Extract the (x, y) coordinate from the center of the cell holding the provided text.  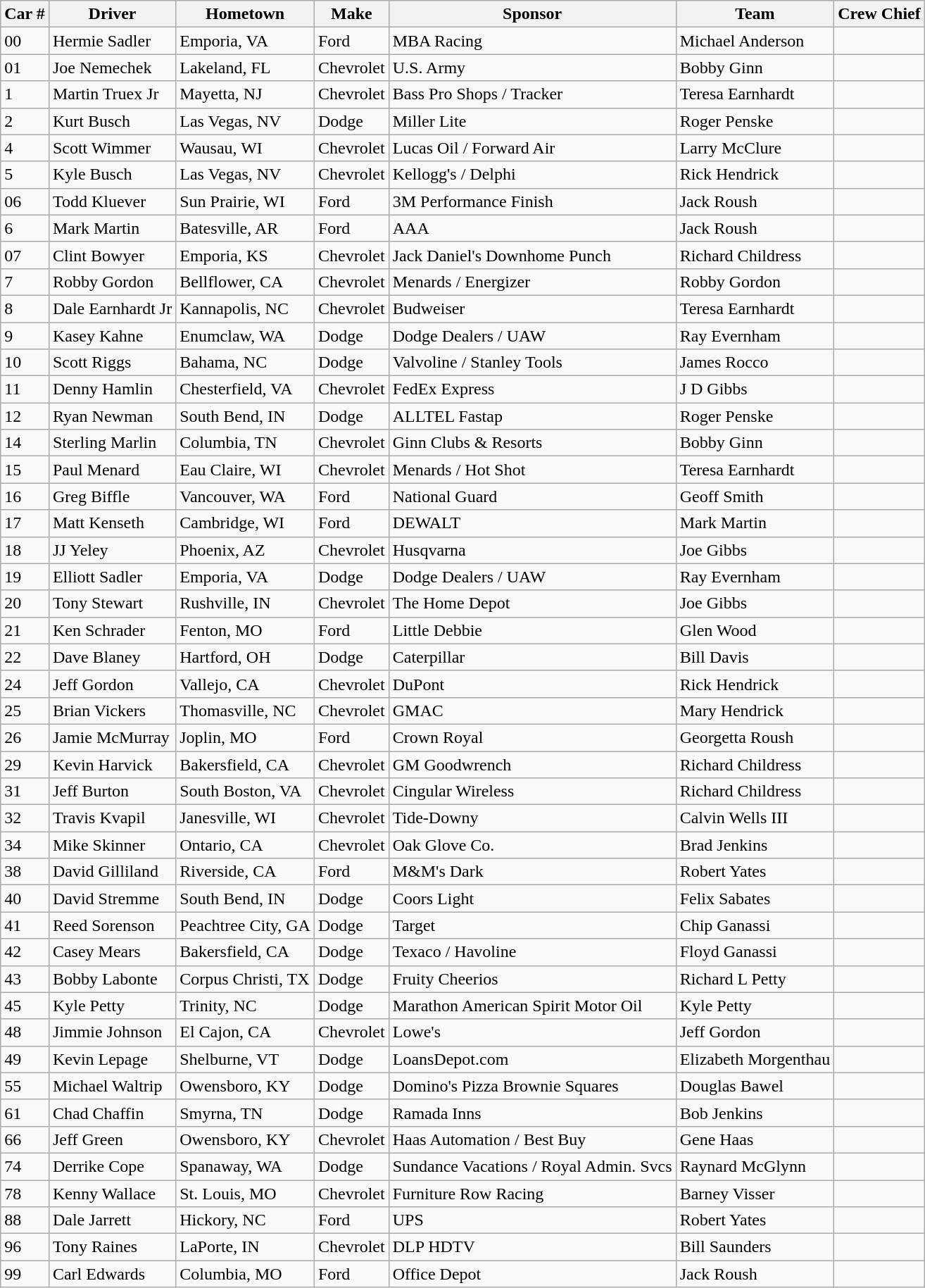
David Stremme (112, 899)
Bill Saunders (755, 1247)
Eau Claire, WI (245, 470)
66 (25, 1139)
James Rocco (755, 363)
Little Debbie (532, 630)
Derrike Cope (112, 1166)
Richard L Petty (755, 979)
South Boston, VA (245, 792)
Dale Jarrett (112, 1220)
Team (755, 14)
48 (25, 1032)
7 (25, 282)
MBA Racing (532, 41)
Crown Royal (532, 737)
3M Performance Finish (532, 201)
31 (25, 792)
Travis Kvapil (112, 818)
Sundance Vacations / Royal Admin. Svcs (532, 1166)
Texaco / Havoline (532, 952)
25 (25, 711)
Floyd Ganassi (755, 952)
Carl Edwards (112, 1274)
Hermie Sadler (112, 41)
ALLTEL Fastap (532, 416)
Scott Riggs (112, 363)
Bob Jenkins (755, 1113)
Batesville, AR (245, 228)
Michael Waltrip (112, 1086)
UPS (532, 1220)
GM Goodwrench (532, 764)
Martin Truex Jr (112, 94)
Kevin Lepage (112, 1059)
DLP HDTV (532, 1247)
12 (25, 416)
61 (25, 1113)
Miller Lite (532, 121)
Tide-Downy (532, 818)
Mayetta, NJ (245, 94)
Jamie McMurray (112, 737)
Denny Hamlin (112, 389)
18 (25, 550)
40 (25, 899)
Dale Earnhardt Jr (112, 308)
Office Depot (532, 1274)
AAA (532, 228)
29 (25, 764)
Lucas Oil / Forward Air (532, 148)
45 (25, 1006)
LaPorte, IN (245, 1247)
Ramada Inns (532, 1113)
Peachtree City, GA (245, 925)
Jeff Green (112, 1139)
Joe Nemechek (112, 68)
55 (25, 1086)
JJ Yeley (112, 550)
Tony Raines (112, 1247)
Emporia, KS (245, 255)
10 (25, 363)
Glen Wood (755, 630)
16 (25, 496)
20 (25, 604)
Thomasville, NC (245, 711)
Budweiser (532, 308)
32 (25, 818)
Vancouver, WA (245, 496)
Target (532, 925)
National Guard (532, 496)
88 (25, 1220)
11 (25, 389)
Brad Jenkins (755, 845)
Reed Sorenson (112, 925)
Menards / Energizer (532, 282)
42 (25, 952)
Kasey Kahne (112, 336)
Dave Blaney (112, 657)
J D Gibbs (755, 389)
Jimmie Johnson (112, 1032)
Elliott Sadler (112, 577)
Trinity, NC (245, 1006)
Ontario, CA (245, 845)
DEWALT (532, 523)
99 (25, 1274)
Gene Haas (755, 1139)
Tony Stewart (112, 604)
Shelburne, VT (245, 1059)
Cambridge, WI (245, 523)
Enumclaw, WA (245, 336)
Ken Schrader (112, 630)
Joplin, MO (245, 737)
Husqvarna (532, 550)
Paul Menard (112, 470)
Riverside, CA (245, 872)
Jack Daniel's Downhome Punch (532, 255)
Chip Ganassi (755, 925)
Rushville, IN (245, 604)
Kenny Wallace (112, 1194)
Valvoline / Stanley Tools (532, 363)
Columbia, MO (245, 1274)
Casey Mears (112, 952)
Hartford, OH (245, 657)
Barney Visser (755, 1194)
Kannapolis, NC (245, 308)
24 (25, 684)
Smyrna, TN (245, 1113)
21 (25, 630)
Larry McClure (755, 148)
4 (25, 148)
Calvin Wells III (755, 818)
Columbia, TN (245, 443)
14 (25, 443)
Vallejo, CA (245, 684)
Sterling Marlin (112, 443)
Geoff Smith (755, 496)
Todd Kluever (112, 201)
26 (25, 737)
Hometown (245, 14)
Matt Kenseth (112, 523)
Bahama, NC (245, 363)
74 (25, 1166)
St. Louis, MO (245, 1194)
David Gilliland (112, 872)
Felix Sabates (755, 899)
Coors Light (532, 899)
Kevin Harvick (112, 764)
8 (25, 308)
Douglas Bawel (755, 1086)
Mary Hendrick (755, 711)
01 (25, 68)
Ginn Clubs & Resorts (532, 443)
Menards / Hot Shot (532, 470)
00 (25, 41)
GMAC (532, 711)
Marathon American Spirit Motor Oil (532, 1006)
U.S. Army (532, 68)
41 (25, 925)
Michael Anderson (755, 41)
Chesterfield, VA (245, 389)
El Cajon, CA (245, 1032)
Chad Chaffin (112, 1113)
17 (25, 523)
Mike Skinner (112, 845)
9 (25, 336)
Bellflower, CA (245, 282)
Haas Automation / Best Buy (532, 1139)
34 (25, 845)
DuPont (532, 684)
38 (25, 872)
1 (25, 94)
5 (25, 175)
Lakeland, FL (245, 68)
6 (25, 228)
Janesville, WI (245, 818)
Crew Chief (880, 14)
07 (25, 255)
Clint Bowyer (112, 255)
FedEx Express (532, 389)
Kellogg's / Delphi (532, 175)
Ryan Newman (112, 416)
Sun Prairie, WI (245, 201)
Domino's Pizza Brownie Squares (532, 1086)
Wausau, WI (245, 148)
Sponsor (532, 14)
Oak Glove Co. (532, 845)
06 (25, 201)
22 (25, 657)
Lowe's (532, 1032)
Georgetta Roush (755, 737)
Bill Davis (755, 657)
78 (25, 1194)
2 (25, 121)
Corpus Christi, TX (245, 979)
Kurt Busch (112, 121)
Caterpillar (532, 657)
96 (25, 1247)
M&M's Dark (532, 872)
Kyle Busch (112, 175)
Car # (25, 14)
Furniture Row Racing (532, 1194)
49 (25, 1059)
Greg Biffle (112, 496)
Fruity Cheerios (532, 979)
Driver (112, 14)
Make (351, 14)
Bobby Labonte (112, 979)
Raynard McGlynn (755, 1166)
43 (25, 979)
Jeff Burton (112, 792)
15 (25, 470)
Hickory, NC (245, 1220)
LoansDepot.com (532, 1059)
Phoenix, AZ (245, 550)
Brian Vickers (112, 711)
Cingular Wireless (532, 792)
19 (25, 577)
The Home Depot (532, 604)
Spanaway, WA (245, 1166)
Fenton, MO (245, 630)
Elizabeth Morgenthau (755, 1059)
Bass Pro Shops / Tracker (532, 94)
Scott Wimmer (112, 148)
